Output the (x, y) coordinate of the center of the cell containing the given text.  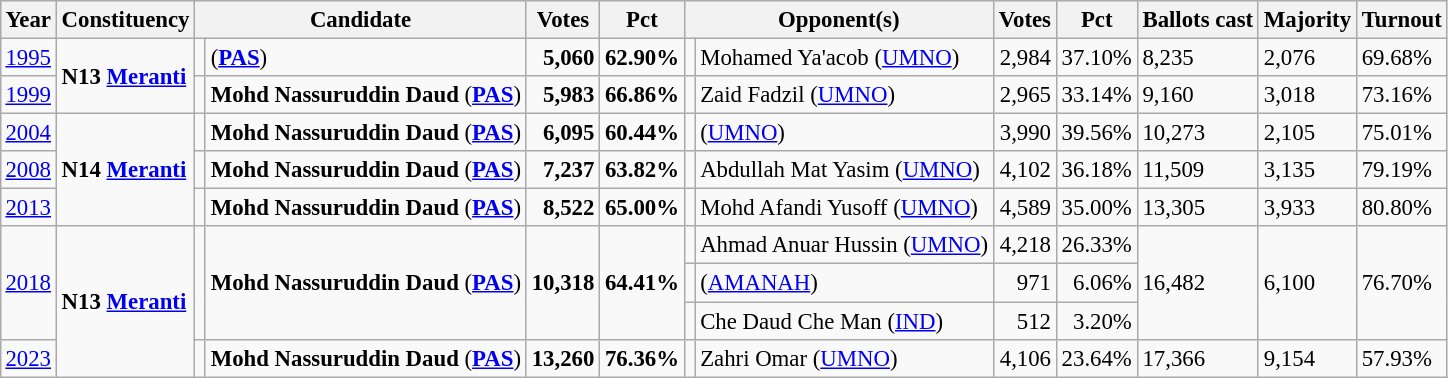
Zaid Fadzil (UMNO) (844, 95)
4,102 (1024, 170)
75.01% (1402, 133)
Ahmad Anuar Hussin (UMNO) (844, 245)
3.20% (1096, 321)
13,305 (1198, 208)
9,154 (1307, 358)
971 (1024, 283)
5,060 (562, 57)
10,273 (1198, 133)
Constituency (125, 20)
73.16% (1402, 95)
512 (1024, 321)
60.44% (642, 133)
8,522 (562, 208)
(PAS) (366, 57)
63.82% (642, 170)
Turnout (1402, 20)
Mohamed Ya'acob (UMNO) (844, 57)
3,018 (1307, 95)
11,509 (1198, 170)
36.18% (1096, 170)
Mohd Afandi Yusoff (UMNO) (844, 208)
13,260 (562, 358)
16,482 (1198, 282)
N14 Meranti (125, 170)
8,235 (1198, 57)
Opponent(s) (838, 20)
64.41% (642, 282)
57.93% (1402, 358)
(UMNO) (844, 133)
Ballots cast (1198, 20)
17,366 (1198, 358)
(AMANAH) (844, 283)
2004 (28, 133)
33.14% (1096, 95)
4,589 (1024, 208)
69.68% (1402, 57)
65.00% (642, 208)
4,218 (1024, 245)
9,160 (1198, 95)
2008 (28, 170)
2018 (28, 282)
79.19% (1402, 170)
Abdullah Mat Yasim (UMNO) (844, 170)
76.36% (642, 358)
1995 (28, 57)
37.10% (1096, 57)
Candidate (361, 20)
80.80% (1402, 208)
2,984 (1024, 57)
6,100 (1307, 282)
Che Daud Che Man (IND) (844, 321)
62.90% (642, 57)
7,237 (562, 170)
Zahri Omar (UMNO) (844, 358)
66.86% (642, 95)
10,318 (562, 282)
2013 (28, 208)
6.06% (1096, 283)
6,095 (562, 133)
39.56% (1096, 133)
2,076 (1307, 57)
2,105 (1307, 133)
1999 (28, 95)
3,990 (1024, 133)
26.33% (1096, 245)
3,933 (1307, 208)
23.64% (1096, 358)
5,983 (562, 95)
Year (28, 20)
2,965 (1024, 95)
Majority (1307, 20)
4,106 (1024, 358)
2023 (28, 358)
76.70% (1402, 282)
35.00% (1096, 208)
3,135 (1307, 170)
